Capture the cell that displays the provided text and extract its (x, y) central coordinate. 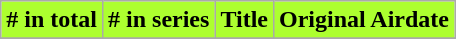
# in total (52, 20)
# in series (158, 20)
Original Airdate (364, 20)
Title (244, 20)
